Identify which cell holds the provided text, then report its [x, y] central coordinate. 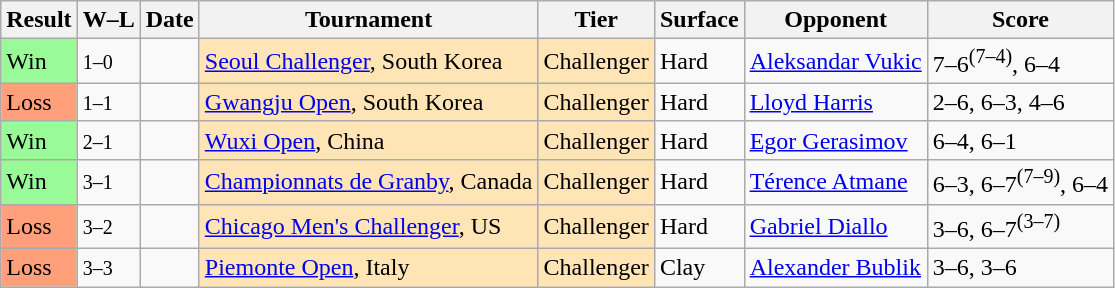
6–4, 6–1 [1020, 140]
1–0 [108, 62]
Date [170, 20]
7–6(7–4), 6–4 [1020, 62]
Clay [699, 268]
W–L [108, 20]
Aleksandar Vukic [836, 62]
1–1 [108, 102]
Result [39, 20]
Seoul Challenger, South Korea [368, 62]
Wuxi Open, China [368, 140]
Chicago Men's Challenger, US [368, 226]
3–2 [108, 226]
Surface [699, 20]
Score [1020, 20]
Tournament [368, 20]
3–3 [108, 268]
Opponent [836, 20]
3–6, 3–6 [1020, 268]
Egor Gerasimov [836, 140]
Térence Atmane [836, 182]
3–6, 6–7(3–7) [1020, 226]
Alexander Bublik [836, 268]
Championnats de Granby, Canada [368, 182]
Tier [596, 20]
Gabriel Diallo [836, 226]
3–1 [108, 182]
2–1 [108, 140]
Piemonte Open, Italy [368, 268]
2–6, 6–3, 4–6 [1020, 102]
6–3, 6–7(7–9), 6–4 [1020, 182]
Gwangju Open, South Korea [368, 102]
Lloyd Harris [836, 102]
